Determine the (x, y) coordinate at the center of the cell enclosing the given text.  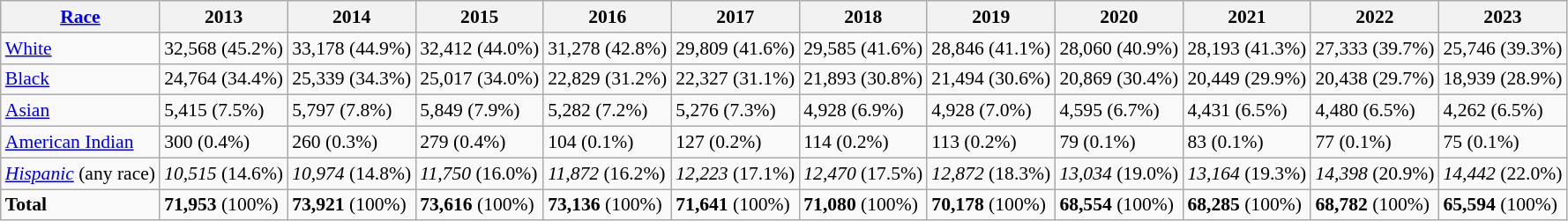
32,412 (44.0%) (480, 48)
14,442 (22.0%) (1503, 173)
28,193 (41.3%) (1247, 48)
300 (0.4%) (224, 143)
White (80, 48)
27,333 (39.7%) (1374, 48)
73,921 (100%) (351, 205)
10,974 (14.8%) (351, 173)
127 (0.2%) (735, 143)
32,568 (45.2%) (224, 48)
68,285 (100%) (1247, 205)
4,480 (6.5%) (1374, 111)
2022 (1374, 17)
104 (0.1%) (607, 143)
73,616 (100%) (480, 205)
2019 (991, 17)
12,470 (17.5%) (862, 173)
68,554 (100%) (1118, 205)
20,449 (29.9%) (1247, 79)
5,282 (7.2%) (607, 111)
70,178 (100%) (991, 205)
28,846 (41.1%) (991, 48)
2014 (351, 17)
20,438 (29.7%) (1374, 79)
5,415 (7.5%) (224, 111)
71,641 (100%) (735, 205)
2020 (1118, 17)
2015 (480, 17)
4,595 (6.7%) (1118, 111)
75 (0.1%) (1503, 143)
24,764 (34.4%) (224, 79)
12,872 (18.3%) (991, 173)
21,893 (30.8%) (862, 79)
65,594 (100%) (1503, 205)
4,431 (6.5%) (1247, 111)
13,164 (19.3%) (1247, 173)
11,872 (16.2%) (607, 173)
10,515 (14.6%) (224, 173)
11,750 (16.0%) (480, 173)
4,928 (6.9%) (862, 111)
5,849 (7.9%) (480, 111)
2013 (224, 17)
33,178 (44.9%) (351, 48)
28,060 (40.9%) (1118, 48)
13,034 (19.0%) (1118, 173)
114 (0.2%) (862, 143)
25,017 (34.0%) (480, 79)
Black (80, 79)
113 (0.2%) (991, 143)
29,809 (41.6%) (735, 48)
29,585 (41.6%) (862, 48)
21,494 (30.6%) (991, 79)
79 (0.1%) (1118, 143)
American Indian (80, 143)
22,829 (31.2%) (607, 79)
22,327 (31.1%) (735, 79)
Race (80, 17)
Asian (80, 111)
73,136 (100%) (607, 205)
4,262 (6.5%) (1503, 111)
4,928 (7.0%) (991, 111)
31,278 (42.8%) (607, 48)
5,797 (7.8%) (351, 111)
2016 (607, 17)
2023 (1503, 17)
68,782 (100%) (1374, 205)
71,953 (100%) (224, 205)
71,080 (100%) (862, 205)
18,939 (28.9%) (1503, 79)
77 (0.1%) (1374, 143)
260 (0.3%) (351, 143)
5,276 (7.3%) (735, 111)
2021 (1247, 17)
12,223 (17.1%) (735, 173)
2018 (862, 17)
20,869 (30.4%) (1118, 79)
25,746 (39.3%) (1503, 48)
14,398 (20.9%) (1374, 173)
279 (0.4%) (480, 143)
Hispanic (any race) (80, 173)
83 (0.1%) (1247, 143)
25,339 (34.3%) (351, 79)
Total (80, 205)
2017 (735, 17)
